Identify which cell holds the provided text, then report its (x, y) central coordinate. 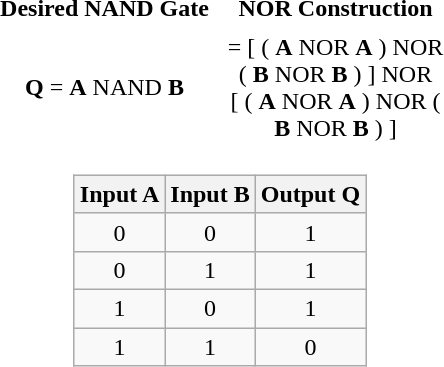
Input A (119, 194)
Input B (210, 194)
Output Q (310, 194)
